Locate the cell with the specified text and output its (X, Y) center coordinate. 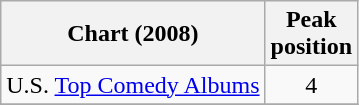
Peakposition (311, 34)
U.S. Top Comedy Albums (133, 85)
4 (311, 85)
Chart (2008) (133, 34)
